Locate the cell with the specified text and output its (x, y) center coordinate. 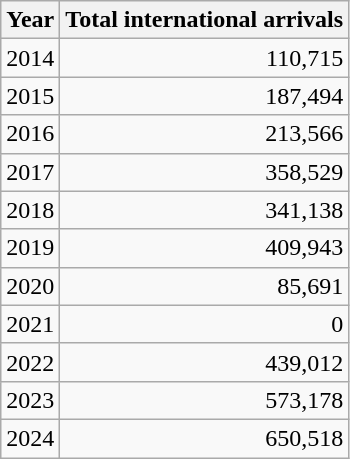
187,494 (204, 96)
573,178 (204, 400)
2015 (30, 96)
2019 (30, 248)
2023 (30, 400)
650,518 (204, 438)
110,715 (204, 58)
2021 (30, 324)
Year (30, 20)
2020 (30, 286)
85,691 (204, 286)
2024 (30, 438)
213,566 (204, 134)
2017 (30, 172)
358,529 (204, 172)
409,943 (204, 248)
0 (204, 324)
341,138 (204, 210)
2018 (30, 210)
2014 (30, 58)
2022 (30, 362)
Total international arrivals (204, 20)
2016 (30, 134)
439,012 (204, 362)
